Find where the given text appears and provide that cell's center as [x, y] coordinate. 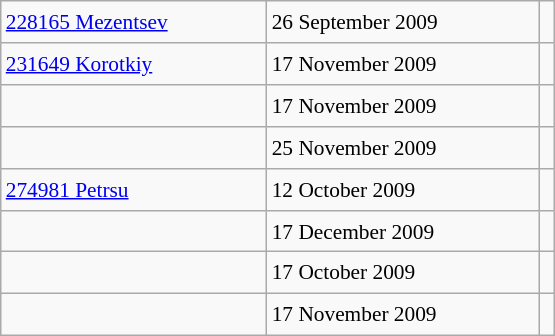
274981 Petrsu [134, 189]
12 October 2009 [403, 189]
17 December 2009 [403, 231]
25 November 2009 [403, 148]
26 September 2009 [403, 22]
231649 Korotkiy [134, 64]
17 October 2009 [403, 273]
228165 Mezentsev [134, 22]
